Determine the [x, y] coordinate at the center of the cell enclosing the given text.  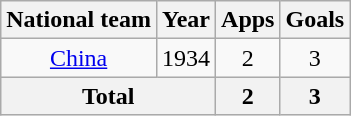
National team [79, 20]
1934 [186, 58]
Apps [248, 20]
China [79, 58]
Year [186, 20]
Goals [315, 20]
Total [108, 96]
